Return the (X, Y) coordinate for the center point of the cell that contains the specified text.  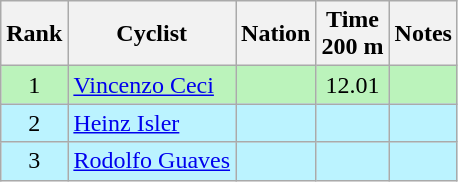
Nation (276, 34)
12.01 (352, 85)
Rodolfo Guaves (152, 161)
3 (34, 161)
Heinz Isler (152, 123)
Rank (34, 34)
Vincenzo Ceci (152, 85)
Time200 m (352, 34)
Cyclist (152, 34)
2 (34, 123)
1 (34, 85)
Notes (423, 34)
